Pinpoint the cell where the given text exists, returning its [X, Y] midpoint coordinate. 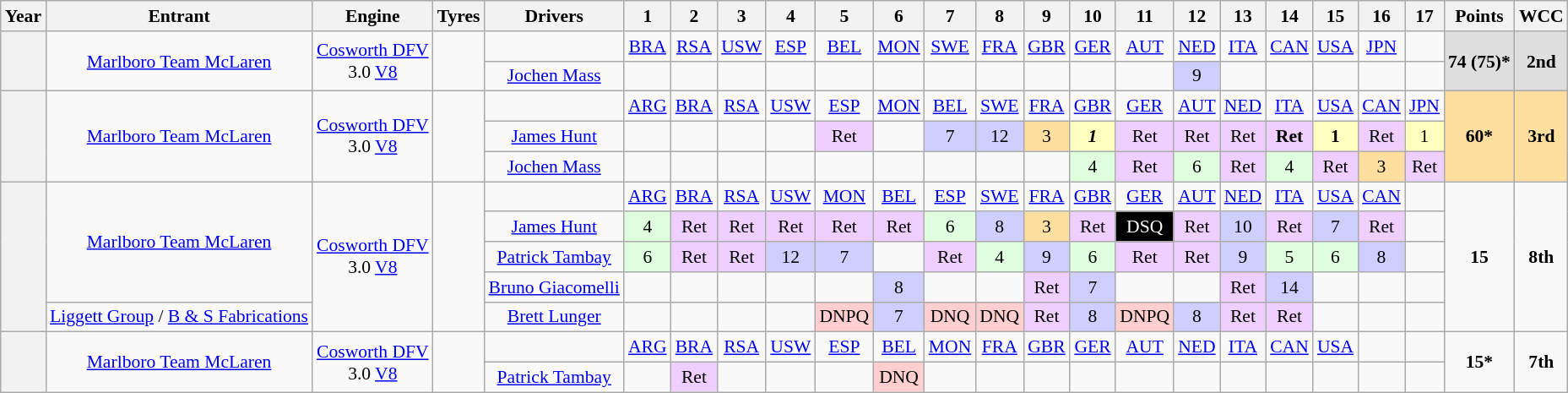
15* [1479, 362]
Engine [373, 16]
DSQ [1145, 227]
16 [1381, 16]
Liggett Group / B & S Fabrications [179, 317]
Entrant [179, 16]
17 [1424, 16]
Tyres [459, 16]
2nd [1542, 61]
13 [1243, 16]
2 [694, 16]
Brett Lunger [554, 317]
Points [1479, 16]
Drivers [554, 16]
11 [1145, 16]
8th [1542, 257]
60* [1479, 137]
Year [24, 16]
3rd [1542, 137]
74 (75)* [1479, 61]
7th [1542, 362]
Bruno Giacomelli [554, 287]
WCC [1542, 16]
